Output the (X, Y) coordinate of the center of the cell containing the given text.  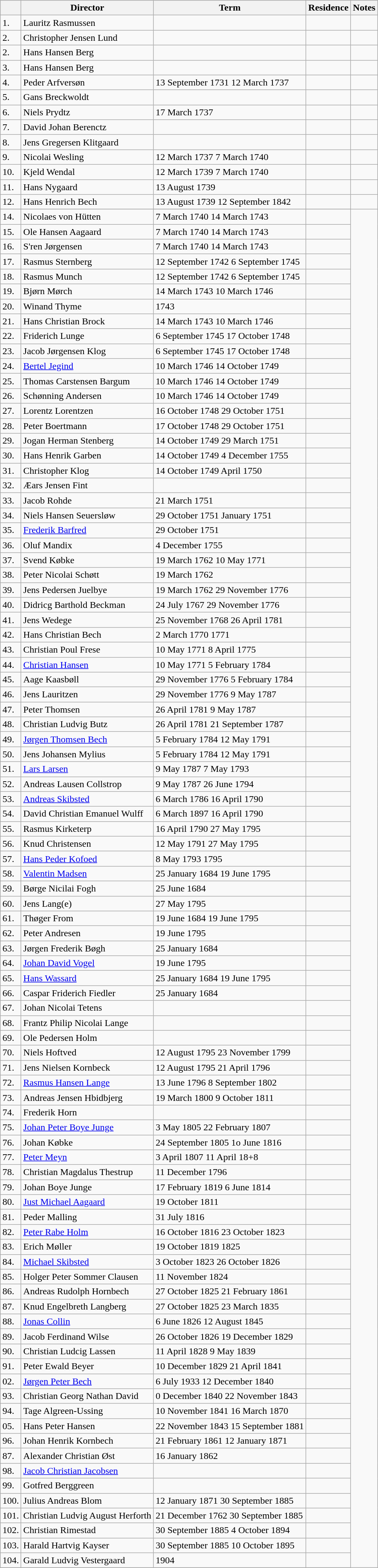
2 March 1770 1771 (230, 635)
3 April 1807 11 April 18+8 (230, 1157)
Valentin Madsen (87, 873)
Æars Jensen Fint (87, 486)
Andreas Lausen Collstrop (87, 784)
9 May 1787 7 May 1793 (230, 769)
60. (11, 903)
17. (11, 262)
12 March 1737 7 March 1740 (230, 157)
88. (11, 1321)
Johan Nicolai Tetens (87, 1008)
7. (11, 127)
27. (11, 411)
Jørgen Frederik Bøgh (87, 948)
Thomas Carstensen Bargum (87, 381)
14 October 1749 4 December 1755 (230, 456)
Tage Algreen-Ussing (87, 1411)
Jens Lauritzen (87, 695)
8. (11, 142)
89. (11, 1336)
83. (11, 1247)
Rasmus Sternberg (87, 262)
1904 (230, 1560)
Peter Ewald Beyer (87, 1366)
10 December 1829 21 April 1841 (230, 1366)
Jacob Jørgensen Klog (87, 351)
Jacob Christian Jacobsen (87, 1471)
Lauritz Rasmussen (87, 23)
Christian Ludvig August Herforth (87, 1515)
80. (11, 1202)
73. (11, 1097)
Nicolaes von Hütten (87, 217)
1. (11, 23)
20. (11, 306)
Peter Boertmann (87, 426)
10 November 1841 16 March 1870 (230, 1411)
21 February 1861 12 January 1871 (230, 1441)
13 June 1796 8 September 1802 (230, 1082)
Lars Larsen (87, 769)
Peter Rabe Holm (87, 1232)
Winand Thyme (87, 306)
8 May 1793 1795 (230, 859)
11 April 1828 9 May 1839 (230, 1351)
Peder Arfversøn (87, 82)
19 October 1819 1825 (230, 1247)
58. (11, 873)
Erich Møller (87, 1247)
35. (11, 530)
05. (11, 1426)
Hans Henrich Bech (87, 202)
Jens Pedersen Juelbye (87, 590)
65. (11, 978)
Jørgen Peter Bech (87, 1381)
Jacob Ferdinand Wilse (87, 1336)
19. (11, 291)
Aage Kaasbøll (87, 680)
6 March 1786 16 April 1790 (230, 799)
55. (11, 829)
30 September 1885 4 October 1894 (230, 1530)
Johan Købke (87, 1142)
72. (11, 1082)
11 December 1796 (230, 1172)
Johan Henrik Kornbech (87, 1441)
Notes (364, 8)
3. (11, 67)
104. (11, 1560)
100. (11, 1501)
14 October 1749 29 March 1751 (230, 441)
Lorentz Lorentzen (87, 411)
27 May 1795 (230, 903)
56. (11, 844)
Peter Nicolai Schøtt (87, 575)
27 October 1825 21 February 1861 (230, 1292)
38. (11, 575)
44. (11, 665)
18. (11, 276)
13 September 1731 12 March 1737 (230, 82)
19 March 1800 9 October 1811 (230, 1097)
Jens Gregersen Klitgaard (87, 142)
3 October 1823 26 October 1826 (230, 1262)
12 August 1795 23 November 1799 (230, 1053)
42. (11, 635)
26 April 1781 21 September 1787 (230, 724)
78. (11, 1172)
25 November 1768 26 April 1781 (230, 620)
3 May 1805 22 February 1807 (230, 1127)
82. (11, 1232)
41. (11, 620)
47. (11, 709)
19 March 1762 29 November 1776 (230, 590)
49. (11, 739)
101. (11, 1515)
14 October 1749 April 1750 (230, 471)
Johan David Vogel (87, 963)
16 January 1862 (230, 1456)
33. (11, 500)
Andreas Skibsted (87, 799)
Harald Hartvig Kayser (87, 1545)
4. (11, 82)
Jonas Collin (87, 1321)
11. (11, 187)
Thøger From (87, 919)
27 October 1825 23 March 1835 (230, 1306)
Christian Magdalus Thestrup (87, 1172)
16 April 1790 27 May 1795 (230, 829)
64. (11, 963)
21 December 1762 30 September 1885 (230, 1515)
Peter Meyn (87, 1157)
Peder Malling (87, 1217)
Gotfred Berggreen (87, 1486)
Knud Engelbreth Langberg (87, 1306)
62. (11, 933)
David Johan Berenctz (87, 127)
9. (11, 157)
90. (11, 1351)
22 November 1843 15 September 1881 (230, 1426)
Hans Nygaard (87, 187)
Jens Nielsen Kornbeck (87, 1068)
Niels Hansen Seuersløw (87, 515)
1743 (230, 306)
84. (11, 1262)
13 August 1739 12 September 1842 (230, 202)
19 March 1762 (230, 575)
39. (11, 590)
Just Michael Aagaard (87, 1202)
Johan Boye Junge (87, 1187)
Christian Ludvig Butz (87, 724)
Andreas Jensen Hbidbjerg (87, 1097)
Christian Ludcig Lassen (87, 1351)
98. (11, 1471)
29 November 1776 9 May 1787 (230, 695)
Knud Christensen (87, 844)
63. (11, 948)
12 March 1739 7 March 1740 (230, 172)
91. (11, 1366)
21. (11, 321)
59. (11, 888)
19 March 1762 10 May 1771 (230, 560)
29 October 1751 January 1751 (230, 515)
Christopher Jensen Lund (87, 38)
25 June 1684 (230, 888)
76. (11, 1142)
Oluf Mandix (87, 545)
Bertel Jegind (87, 366)
Term (230, 8)
54. (11, 814)
22. (11, 336)
Holger Peter Sommer Clausen (87, 1277)
31 July 1816 (230, 1217)
81. (11, 1217)
17 February 1819 6 June 1814 (230, 1187)
Alexander Christian Øst (87, 1456)
10. (11, 172)
16 October 1748 29 October 1751 (230, 411)
Peter Andresen (87, 933)
Kjeld Wendal (87, 172)
Frederik Horn (87, 1112)
Nicolai Wesling (87, 157)
12 August 1795 21 April 1796 (230, 1068)
Niels Prydtz (87, 112)
Hans Henrik Garben (87, 456)
32. (11, 486)
26 October 1826 19 December 1829 (230, 1336)
Jens Lang(e) (87, 903)
67. (11, 1008)
94. (11, 1411)
79. (11, 1187)
Michael Skibsted (87, 1262)
Gans Breckwoldt (87, 97)
Andreas Rudolph Hornbech (87, 1292)
9 May 1787 26 June 1794 (230, 784)
Hans Wassard (87, 978)
10 May 1771 5 February 1784 (230, 665)
Børge Nicilai Fogh (87, 888)
21 March 1751 (230, 500)
53. (11, 799)
12 January 1871 30 September 1885 (230, 1501)
Rasmus Munch (87, 276)
Friderich Lunge (87, 336)
Christian Rimestad (87, 1530)
37. (11, 560)
103. (11, 1545)
19 June 1684 19 June 1795 (230, 919)
29 October 1751 (230, 530)
69. (11, 1038)
16 October 1816 23 October 1823 (230, 1232)
26 April 1781 9 May 1787 (230, 709)
43. (11, 649)
77. (11, 1157)
12. (11, 202)
02. (11, 1381)
Hans Peter Hansen (87, 1426)
Ole Hansen Aagaard (87, 232)
17 October 1748 29 October 1751 (230, 426)
Jacob Rohde (87, 500)
6 June 1826 12 August 1845 (230, 1321)
Hans Peder Kofoed (87, 859)
14. (11, 217)
Jens Johansen Mylius (87, 754)
30 September 1885 10 October 1895 (230, 1545)
Svend Købke (87, 560)
Bjørn Mørch (87, 291)
93. (11, 1396)
Hans Christian Bech (87, 635)
0 December 1840 22 November 1843 (230, 1396)
52. (11, 784)
Frederik Barfred (87, 530)
74. (11, 1112)
Residence (329, 8)
19 October 1811 (230, 1202)
Jogan Herman Stenberg (87, 441)
Frantz Philip Nicolai Lange (87, 1023)
5. (11, 97)
Peter Thomsen (87, 709)
4 December 1755 (230, 545)
16. (11, 247)
6 July 1933 12 December 1840 (230, 1381)
12 May 1791 27 May 1795 (230, 844)
26. (11, 396)
51. (11, 769)
86. (11, 1292)
Ole Pedersen Holm (87, 1038)
15. (11, 232)
Jens Wedege (87, 620)
34. (11, 515)
29 November 1776 5 February 1784 (230, 680)
Hans Christian Brock (87, 321)
Caspar Friderich Fiedler (87, 993)
6. (11, 112)
Rasmus Kirketerp (87, 829)
36. (11, 545)
Jørgen Thomsen Bech (87, 739)
Christian Hansen (87, 665)
Didricg Barthold Beckman (87, 605)
David Christian Emanuel Wulff (87, 814)
6 March 1897 16 April 1790 (230, 814)
48. (11, 724)
66. (11, 993)
70. (11, 1053)
Christian Poul Frese (87, 649)
46. (11, 695)
Niels Hoftved (87, 1053)
102. (11, 1530)
28. (11, 426)
61. (11, 919)
99. (11, 1486)
Director (87, 8)
S'ren Jørgensen (87, 247)
10 May 1771 8 April 1775 (230, 649)
75. (11, 1127)
11 November 1824 (230, 1277)
29. (11, 441)
68. (11, 1023)
Julius Andreas Blom (87, 1501)
Christopher Klog (87, 471)
24 September 1805 1o June 1816 (230, 1142)
25. (11, 381)
31. (11, 471)
24 July 1767 29 November 1776 (230, 605)
Johan Peter Boye Junge (87, 1127)
Schønning Andersen (87, 396)
85. (11, 1277)
23. (11, 351)
13 August 1739 (230, 187)
17 March 1737 (230, 112)
Christian Georg Nathan David (87, 1396)
30. (11, 456)
57. (11, 859)
71. (11, 1068)
Rasmus Hansen Lange (87, 1082)
24. (11, 366)
Garald Ludvig Vestergaard (87, 1560)
96. (11, 1441)
40. (11, 605)
50. (11, 754)
45. (11, 680)
